Output the [x, y] coordinate of the center of the cell containing the given text.  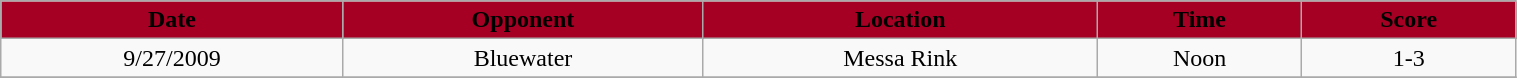
Location [900, 20]
Score [1408, 20]
Bluewater [522, 58]
Opponent [522, 20]
1-3 [1408, 58]
Date [172, 20]
Noon [1200, 58]
Messa Rink [900, 58]
9/27/2009 [172, 58]
Time [1200, 20]
